From the cell containing the given text, extract its center point as (x, y) coordinate. 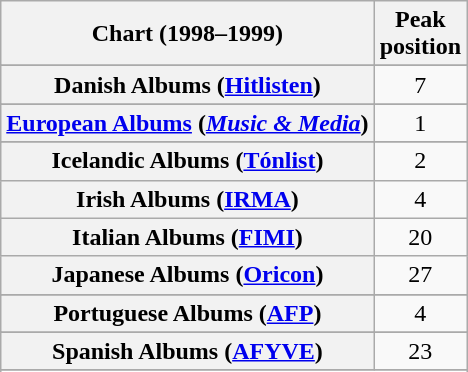
23 (420, 351)
2 (420, 161)
Icelandic Albums (Tónlist) (188, 161)
1 (420, 123)
Danish Albums (Hitlisten) (188, 85)
Spanish Albums (AFYVE) (188, 351)
Italian Albums (FIMI) (188, 237)
Irish Albums (IRMA) (188, 199)
European Albums (Music & Media) (188, 123)
Japanese Albums (Oricon) (188, 275)
Chart (1998–1999) (188, 34)
20 (420, 237)
27 (420, 275)
7 (420, 85)
Portuguese Albums (AFP) (188, 313)
Peakposition (420, 34)
